Provide the (x, y) coordinate of the cell's center where the given text is located.  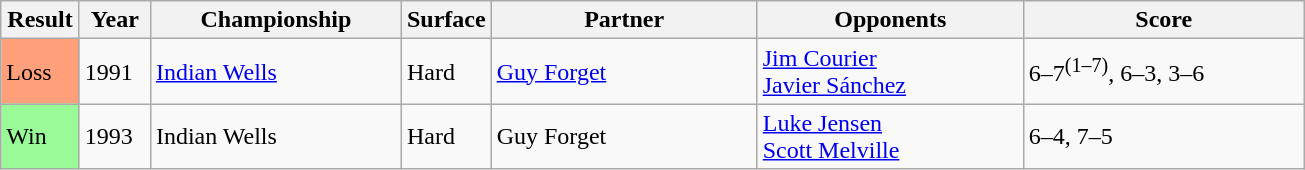
Win (40, 136)
Loss (40, 72)
Jim Courier Javier Sánchez (890, 72)
1991 (114, 72)
Luke Jensen Scott Melville (890, 136)
Year (114, 20)
6–4, 7–5 (1164, 136)
Surface (446, 20)
Opponents (890, 20)
Partner (624, 20)
1993 (114, 136)
Championship (276, 20)
Result (40, 20)
6–7(1–7), 6–3, 3–6 (1164, 72)
Score (1164, 20)
